Find where the given text appears and provide that cell's center as (X, Y) coordinate. 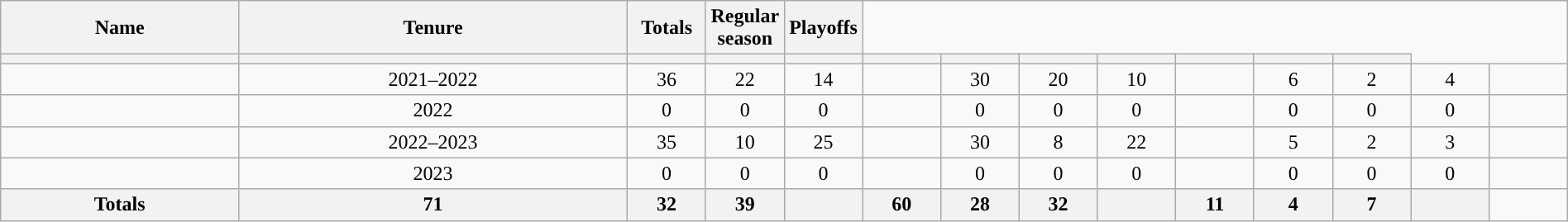
2023 (433, 173)
20 (1059, 79)
8 (1059, 142)
36 (667, 79)
2022–2023 (433, 142)
5 (1293, 142)
11 (1216, 205)
2021–2022 (433, 79)
Tenure (433, 28)
25 (824, 142)
Playoffs (824, 28)
3 (1451, 142)
Name (120, 28)
7 (1371, 205)
39 (744, 205)
14 (824, 79)
28 (981, 205)
Regular season (744, 28)
60 (901, 205)
6 (1293, 79)
35 (667, 142)
2022 (433, 111)
71 (433, 205)
